Locate the cell with the specified text and output its [x, y] center coordinate. 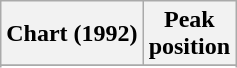
Peakposition [189, 34]
Chart (1992) [72, 34]
